Scan for the cell matching the given text and deliver its [x, y] coordinate at center. 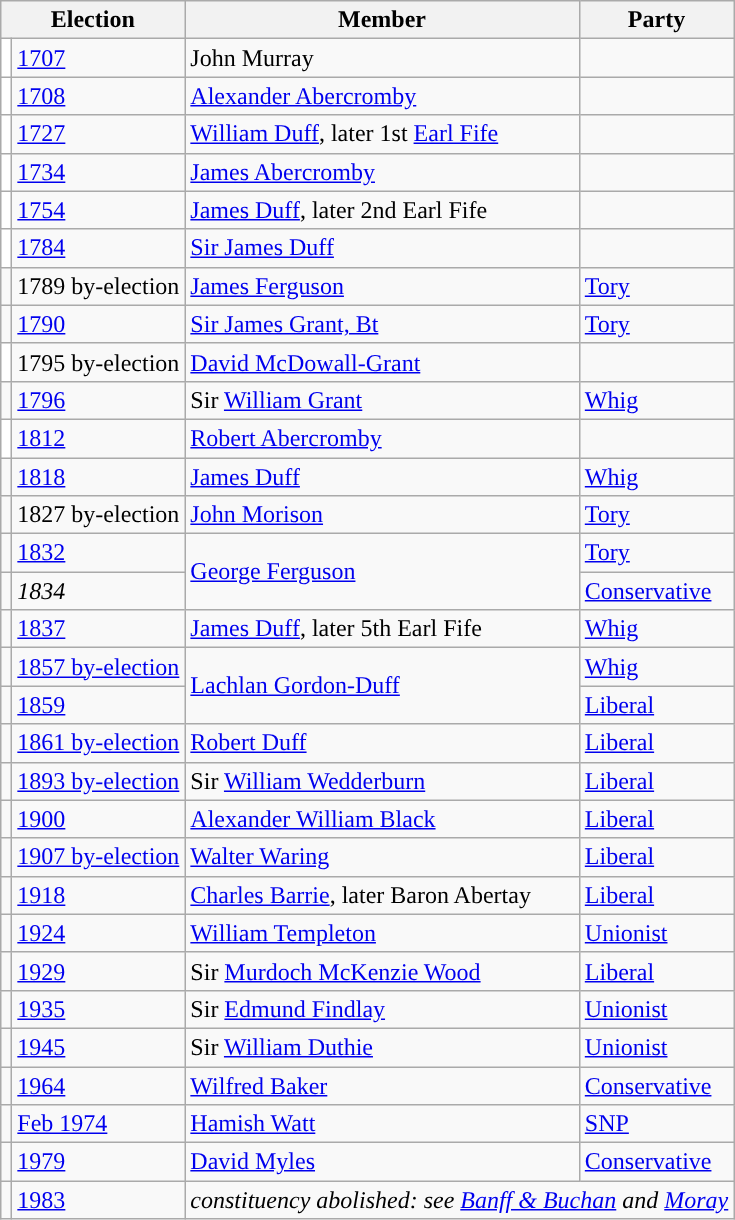
1857 by-election [98, 667]
Feb 1974 [98, 1124]
Sir William Grant [382, 400]
Charles Barrie, later Baron Abertay [382, 895]
1812 [98, 438]
1827 by-election [98, 515]
1818 [98, 477]
1754 [98, 210]
James Duff, later 5th Earl Fife [382, 629]
1861 by-election [98, 743]
Alexander William Black [382, 819]
John Murray [382, 58]
1790 [98, 324]
Sir James Grant, Bt [382, 324]
George Ferguson [382, 572]
Sir James Duff [382, 248]
Wilfred Baker [382, 1085]
William Templeton [382, 933]
Hamish Watt [382, 1124]
1708 [98, 96]
Robert Duff [382, 743]
1795 by-election [98, 362]
James Abercromby [382, 172]
1784 [98, 248]
1834 [98, 591]
David Myles [382, 1162]
1789 by-election [98, 286]
Sir Murdoch McKenzie Wood [382, 971]
James Ferguson [382, 286]
1707 [98, 58]
James Duff [382, 477]
1945 [98, 1047]
1727 [98, 134]
Party [656, 20]
1983 [98, 1200]
1832 [98, 553]
Sir William Duthie [382, 1047]
constituency abolished: see Banff & Buchan and Moray [460, 1200]
1964 [98, 1085]
Member [382, 20]
John Morison [382, 515]
1907 by-election [98, 857]
1900 [98, 819]
1924 [98, 933]
1935 [98, 1009]
James Duff, later 2nd Earl Fife [382, 210]
1859 [98, 705]
Election [93, 20]
1979 [98, 1162]
1893 by-election [98, 781]
Robert Abercromby [382, 438]
William Duff, later 1st Earl Fife [382, 134]
1734 [98, 172]
1796 [98, 400]
Alexander Abercromby [382, 96]
Lachlan Gordon-Duff [382, 686]
Sir Edmund Findlay [382, 1009]
Walter Waring [382, 857]
Sir William Wedderburn [382, 781]
David McDowall-Grant [382, 362]
1918 [98, 895]
1837 [98, 629]
1929 [98, 971]
SNP [656, 1124]
